Find where the given text appears and provide that cell's center as [x, y] coordinate. 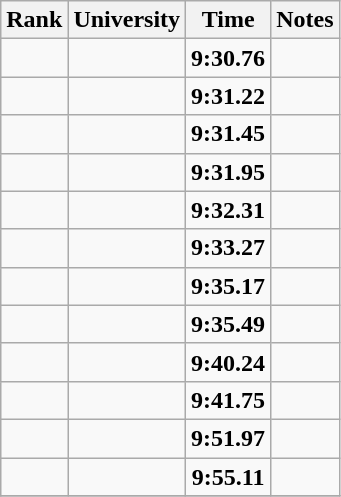
9:55.11 [228, 477]
9:31.95 [228, 172]
Time [228, 20]
9:31.22 [228, 96]
9:35.49 [228, 324]
9:30.76 [228, 58]
University [127, 20]
9:41.75 [228, 400]
9:35.17 [228, 286]
9:32.31 [228, 210]
Notes [305, 20]
Rank [34, 20]
9:51.97 [228, 438]
9:31.45 [228, 134]
9:33.27 [228, 248]
9:40.24 [228, 362]
